Return (X, Y) of the center of cell containing provided text 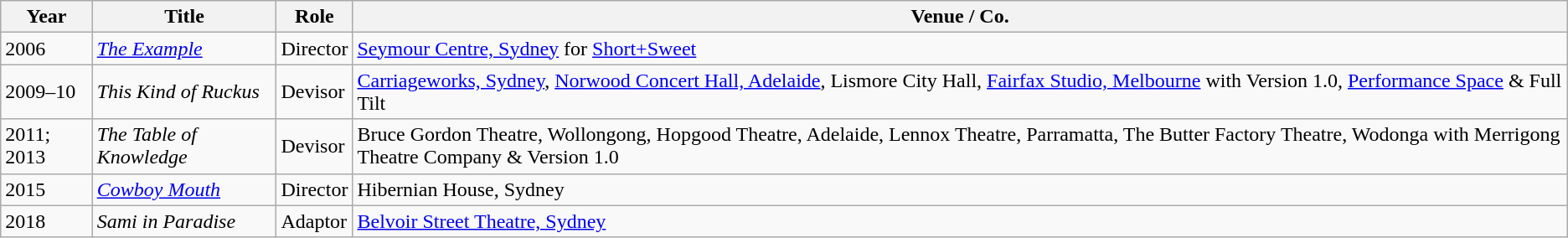
2011; 2013 (47, 146)
2015 (47, 189)
2018 (47, 221)
Belvoir Street Theatre, Sydney (960, 221)
Venue / Co. (960, 17)
Sami in Paradise (184, 221)
Title (184, 17)
Cowboy Mouth (184, 189)
The Example (184, 49)
This Kind of Ruckus (184, 92)
2009–10 (47, 92)
Hibernian House, Sydney (960, 189)
Carriageworks, Sydney, Norwood Concert Hall, Adelaide, Lismore City Hall, Fairfax Studio, Melbourne with Version 1.0, Performance Space & Full Tilt (960, 92)
Role (315, 17)
Year (47, 17)
The Table of Knowledge (184, 146)
2006 (47, 49)
Seymour Centre, Sydney for Short+Sweet (960, 49)
Adaptor (315, 221)
